From the cell containing the given text, extract its center point as (x, y) coordinate. 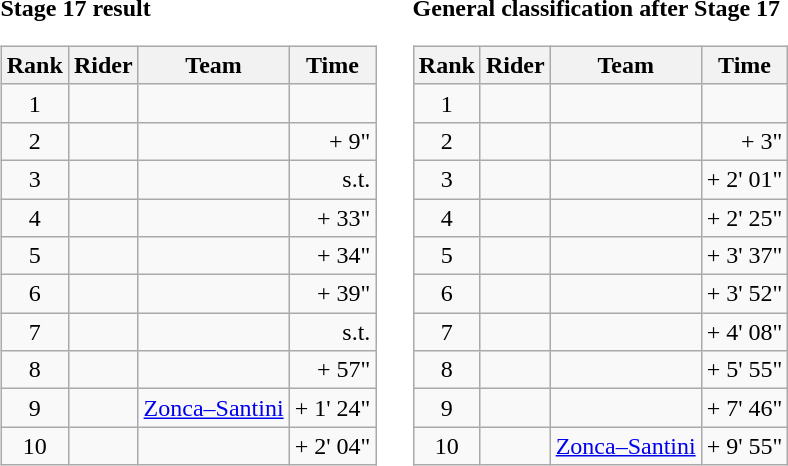
+ 2' 25" (744, 217)
+ 5' 55" (744, 370)
+ 2' 01" (744, 179)
+ 7' 46" (744, 408)
+ 3' 52" (744, 294)
+ 57" (332, 370)
+ 4' 08" (744, 332)
+ 3" (744, 141)
+ 1' 24" (332, 408)
+ 3' 37" (744, 256)
+ 33" (332, 217)
+ 9" (332, 141)
+ 39" (332, 294)
+ 2' 04" (332, 446)
+ 34" (332, 256)
+ 9' 55" (744, 446)
